For the text-containing cell, return its midpoint in [X, Y] coordinate format. 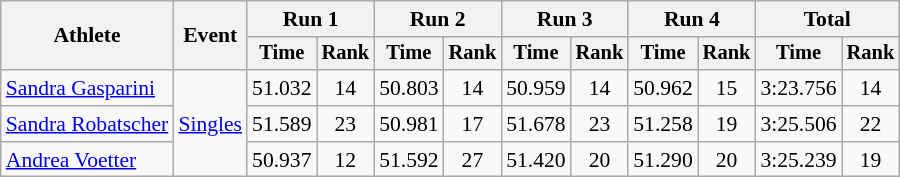
22 [871, 124]
Singles [210, 124]
Event [210, 36]
15 [727, 88]
50.959 [536, 88]
Run 2 [438, 19]
Total [827, 19]
51.589 [282, 124]
19 [727, 124]
Run 4 [692, 19]
51.678 [536, 124]
Athlete [88, 36]
50.981 [408, 124]
Run 3 [564, 19]
3:23.756 [798, 88]
3:25.506 [798, 124]
50.962 [662, 88]
17 [473, 124]
Run 1 [310, 19]
51.032 [282, 88]
Sandra Robatscher [88, 124]
51.258 [662, 124]
Sandra Gasparini [88, 88]
50.803 [408, 88]
